Extract the [X, Y] coordinate from the center of the cell holding the provided text.  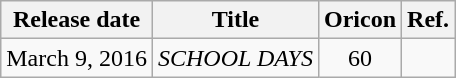
Release date [77, 20]
SCHOOL DAYS [235, 58]
March 9, 2016 [77, 58]
Title [235, 20]
Ref. [428, 20]
Oricon [360, 20]
60 [360, 58]
